Extract the (X, Y) coordinate from the center of the cell holding the provided text.  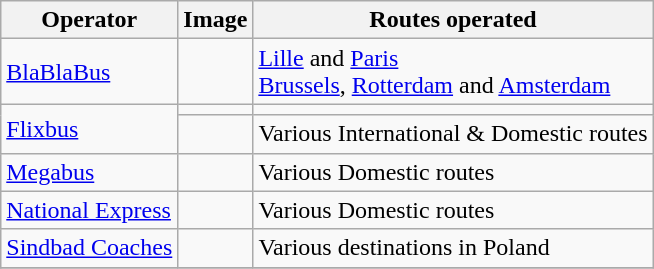
Image (216, 20)
Flixbus (90, 128)
National Express (90, 210)
Various International & Domestic routes (453, 134)
Sindbad Coaches (90, 248)
Lille and ParisBrussels, Rotterdam and Amsterdam (453, 72)
Operator (90, 20)
Various destinations in Poland (453, 248)
Megabus (90, 172)
Routes operated (453, 20)
BlaBlaBus (90, 72)
